Output the [x, y] coordinate of the center of the cell containing the given text.  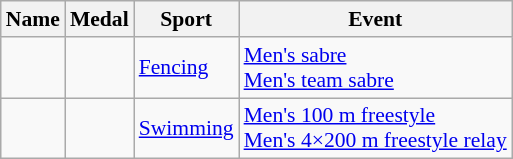
Fencing [186, 68]
Men's 100 m freestyleMen's 4×200 m freestyle relay [376, 128]
Event [376, 19]
Men's sabreMen's team sabre [376, 68]
Swimming [186, 128]
Medal [100, 19]
Sport [186, 19]
Name [33, 19]
